Output the (x, y) coordinate of the center of the cell containing the given text.  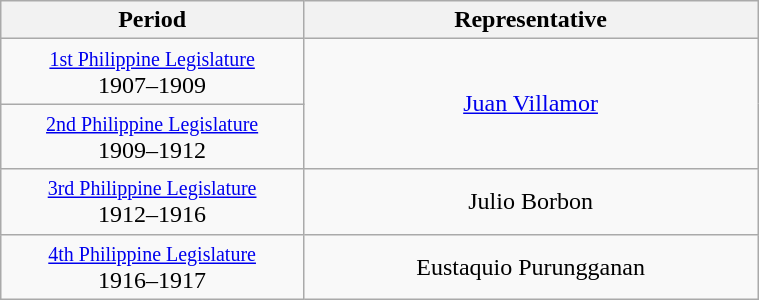
Julio Borbon (530, 202)
2nd Philippine Legislature1909–1912 (152, 136)
Juan Villamor (530, 104)
4th Philippine Legislature1916–1917 (152, 266)
Representative (530, 20)
Eustaquio Purungganan (530, 266)
3rd Philippine Legislature1912–1916 (152, 202)
Period (152, 20)
1st Philippine Legislature1907–1909 (152, 72)
